Locate the cell with the specified text and output its (x, y) center coordinate. 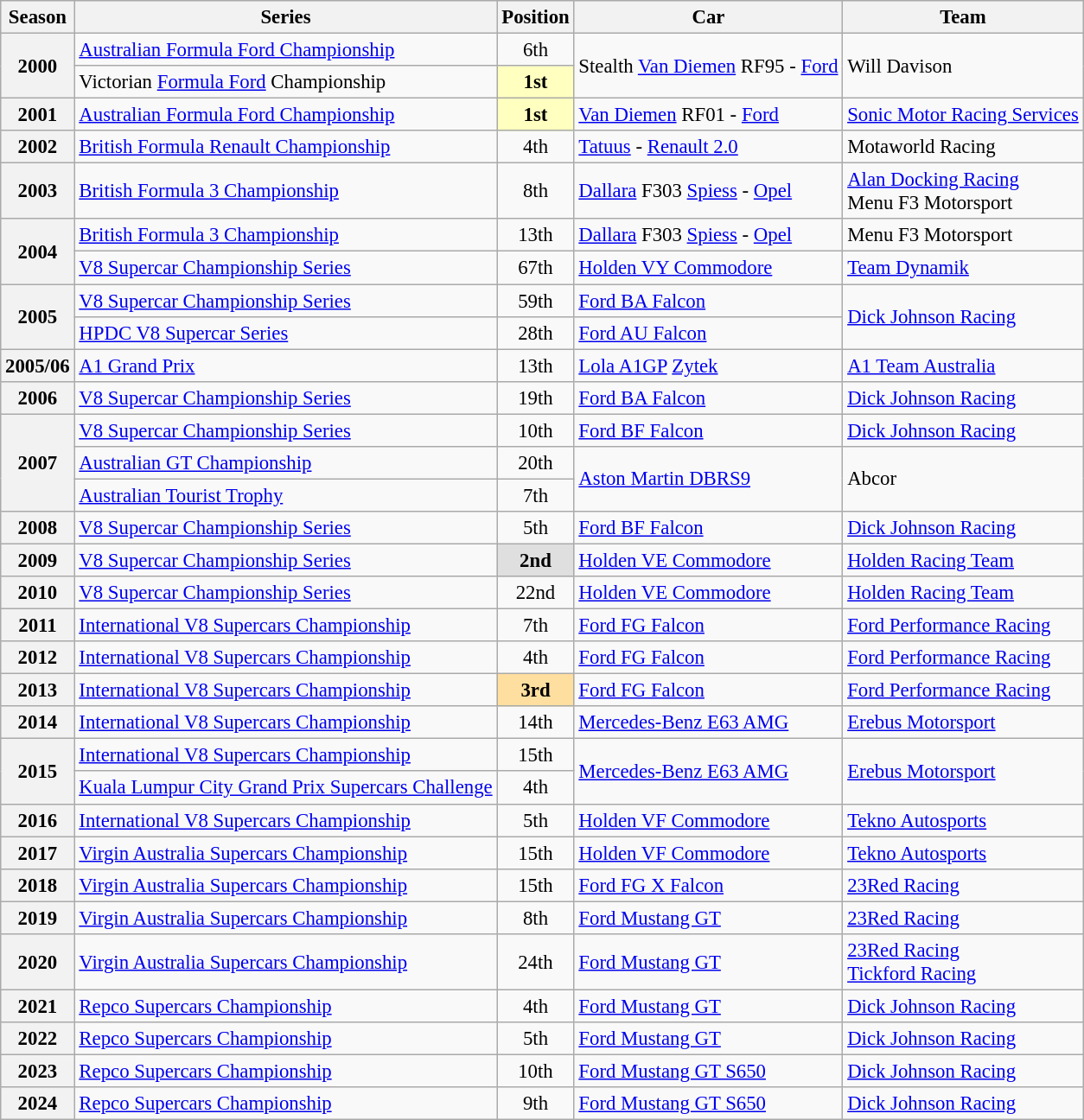
2011 (38, 626)
2018 (38, 885)
A1 Grand Prix (285, 366)
2022 (38, 1039)
19th (536, 398)
Team (963, 17)
Season (38, 17)
Abcor (963, 479)
Stealth Van Diemen RF95 - Ford (709, 66)
2012 (38, 658)
9th (536, 1104)
28th (536, 333)
Ford AU Falcon (709, 333)
2020 (38, 963)
2000 (38, 66)
Lola A1GP Zytek (709, 366)
2013 (38, 690)
2016 (38, 820)
2021 (38, 1006)
2002 (38, 147)
Ford FG X Falcon (709, 885)
Car (709, 17)
22nd (536, 593)
British Formula Renault Championship (285, 147)
Van Diemen RF01 - Ford (709, 115)
Menu F3 Motorsport (963, 236)
HPDC V8 Supercar Series (285, 333)
Alan Docking RacingMenu F3 Motorsport (963, 192)
20th (536, 463)
Victorian Formula Ford Championship (285, 82)
Australian Tourist Trophy (285, 495)
Motaworld Racing (963, 147)
2019 (38, 918)
2003 (38, 192)
3rd (536, 690)
24th (536, 963)
Australian GT Championship (285, 463)
Tatuus - Renault 2.0 (709, 147)
Aston Martin DBRS9 (709, 479)
Series (285, 17)
Position (536, 17)
2007 (38, 463)
2001 (38, 115)
2024 (38, 1104)
Will Davison (963, 66)
Sonic Motor Racing Services (963, 115)
A1 Team Australia (963, 366)
Team Dynamik (963, 268)
6th (536, 50)
2015 (38, 771)
2nd (536, 560)
2008 (38, 528)
2006 (38, 398)
2017 (38, 853)
2005 (38, 316)
2005/06 (38, 366)
67th (536, 268)
2009 (38, 560)
2004 (38, 252)
Holden VY Commodore (709, 268)
59th (536, 301)
2010 (38, 593)
2023 (38, 1071)
2014 (38, 722)
23Red RacingTickford Racing (963, 963)
Kuala Lumpur City Grand Prix Supercars Challenge (285, 788)
14th (536, 722)
